Locate the cell with the specified text and output its [x, y] center coordinate. 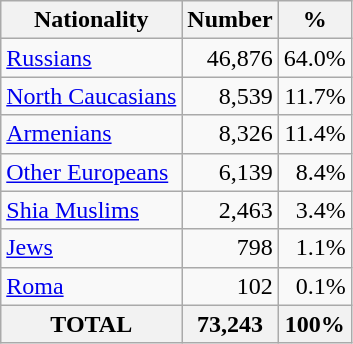
Number [230, 20]
Shia Muslims [92, 210]
Armenians [92, 134]
Other Europeans [92, 172]
2,463 [230, 210]
TOTAL [92, 324]
8,326 [230, 134]
798 [230, 248]
Russians [92, 58]
Jews [92, 248]
64.0% [314, 58]
8.4% [314, 172]
11.7% [314, 96]
0.1% [314, 286]
73,243 [230, 324]
46,876 [230, 58]
6,139 [230, 172]
100% [314, 324]
3.4% [314, 210]
North Caucasians [92, 96]
1.1% [314, 248]
102 [230, 286]
Nationality [92, 20]
8,539 [230, 96]
11.4% [314, 134]
Roma [92, 286]
% [314, 20]
